Return (X, Y) of the center of cell containing provided text 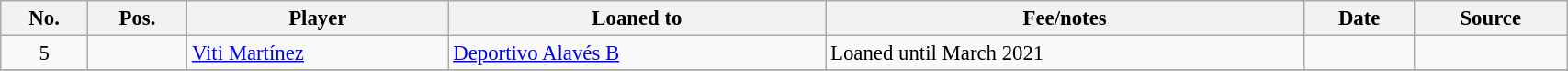
Loaned until March 2021 (1066, 53)
Date (1359, 18)
Player (318, 18)
Pos. (137, 18)
Viti Martínez (318, 53)
Loaned to (637, 18)
Deportivo Alavés B (637, 53)
Source (1491, 18)
Fee/notes (1066, 18)
5 (44, 53)
No. (44, 18)
